Return the (x, y) coordinate for the center point of the cell that contains the specified text.  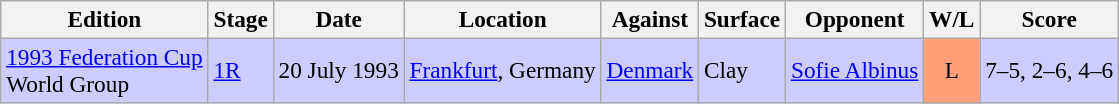
1993 Federation Cup World Group (104, 70)
Opponent (855, 19)
Denmark (650, 70)
Date (338, 19)
W/L (952, 19)
Clay (742, 70)
20 July 1993 (338, 70)
Location (502, 19)
Frankfurt, Germany (502, 70)
Sofie Albinus (855, 70)
Surface (742, 19)
7–5, 2–6, 4–6 (1050, 70)
Edition (104, 19)
Against (650, 19)
L (952, 70)
Score (1050, 19)
1R (240, 70)
Stage (240, 19)
